Return [X, Y] of the center of cell containing provided text 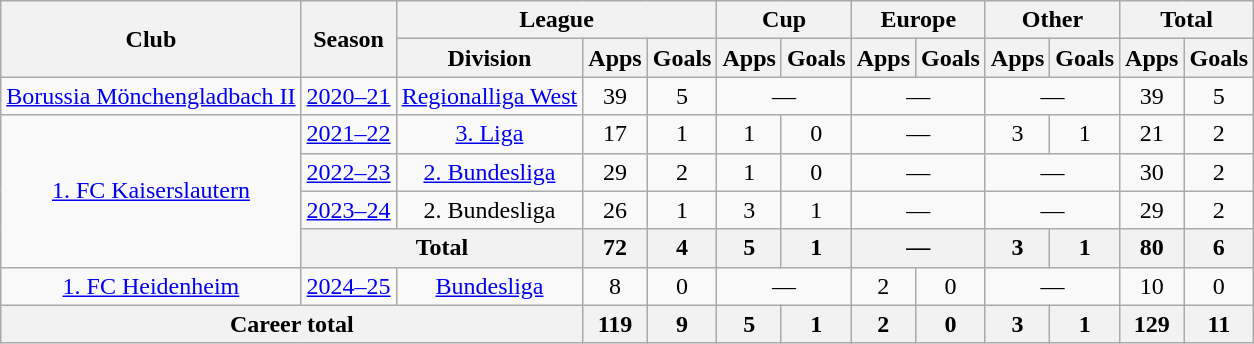
8 [615, 286]
26 [615, 210]
2021–22 [348, 134]
72 [615, 248]
129 [1152, 324]
9 [682, 324]
119 [615, 324]
Borussia Mönchengladbach II [151, 96]
17 [615, 134]
2024–25 [348, 286]
4 [682, 248]
Career total [292, 324]
Europe [918, 20]
10 [1152, 286]
Club [151, 39]
Other [1052, 20]
30 [1152, 172]
2020–21 [348, 96]
Regionalliga West [490, 96]
Bundesliga [490, 286]
1. FC Kaiserslautern [151, 191]
Season [348, 39]
1. FC Heidenheim [151, 286]
2023–24 [348, 210]
3. Liga [490, 134]
80 [1152, 248]
2022–23 [348, 172]
League [556, 20]
Division [490, 58]
21 [1152, 134]
11 [1219, 324]
6 [1219, 248]
Cup [784, 20]
